Output the (x, y) coordinate of the center of the cell containing the given text.  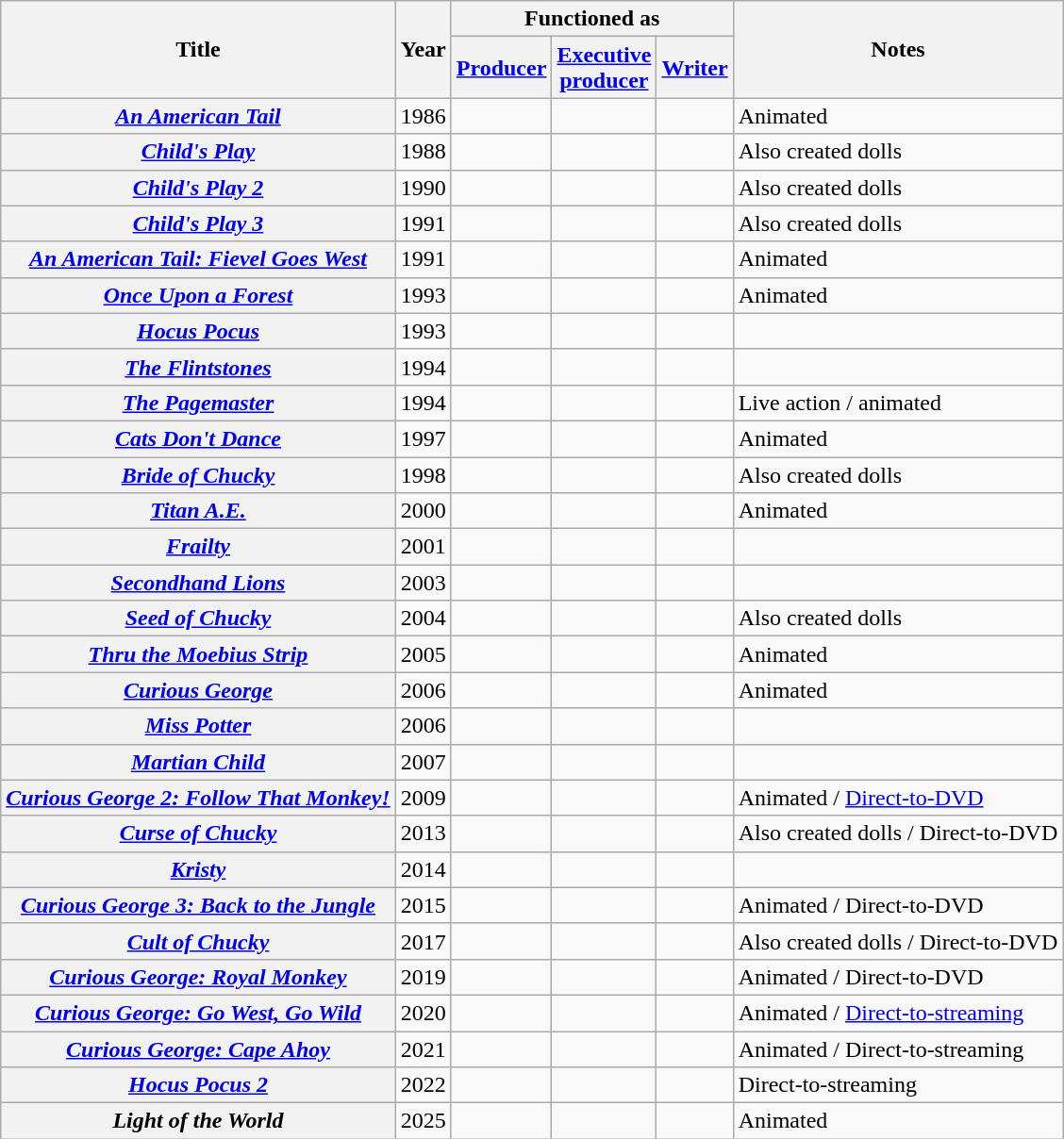
Seed of Chucky (198, 619)
2019 (423, 977)
Secondhand Lions (198, 583)
Curious George 2: Follow That Monkey! (198, 798)
Cats Don't Dance (198, 438)
2021 (423, 1049)
2022 (423, 1085)
Thru the Moebius Strip (198, 654)
Frailty (198, 547)
Executiveproducer (604, 68)
Miss Potter (198, 726)
Cult of Chucky (198, 941)
Curious George (198, 690)
Child's Play (198, 152)
2025 (423, 1121)
Notes (898, 49)
Bride of Chucky (198, 474)
Martian Child (198, 762)
Curious George: Royal Monkey (198, 977)
2013 (423, 834)
Titan A.E. (198, 511)
Producer (502, 68)
2017 (423, 941)
2005 (423, 654)
Curious George 3: Back to the Jungle (198, 905)
2004 (423, 619)
2001 (423, 547)
Hocus Pocus (198, 331)
Hocus Pocus 2 (198, 1085)
Curse of Chucky (198, 834)
2014 (423, 869)
Child's Play 2 (198, 188)
Title (198, 49)
2020 (423, 1013)
Writer (694, 68)
Light of the World (198, 1121)
1990 (423, 188)
Direct-to-streaming (898, 1085)
2015 (423, 905)
An American Tail (198, 116)
Child's Play 3 (198, 223)
Functioned as (592, 19)
2000 (423, 511)
Curious George: Go West, Go Wild (198, 1013)
1997 (423, 438)
1986 (423, 116)
An American Tail: Fievel Goes West (198, 259)
2009 (423, 798)
2003 (423, 583)
Year (423, 49)
The Flintstones (198, 367)
1988 (423, 152)
Curious George: Cape Ahoy (198, 1049)
1998 (423, 474)
Kristy (198, 869)
2007 (423, 762)
Live action / animated (898, 403)
The Pagemaster (198, 403)
Once Upon a Forest (198, 295)
